Extract the [x, y] coordinate from the center of the cell holding the provided text.  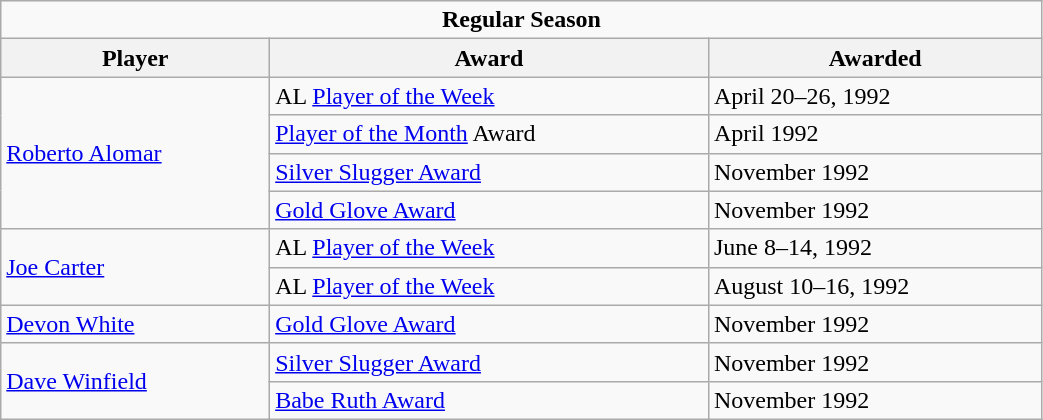
Player [136, 58]
April 20–26, 1992 [875, 96]
Dave Winfield [136, 381]
Joe Carter [136, 267]
Babe Ruth Award [490, 400]
Player of the Month Award [490, 134]
Award [490, 58]
August 10–16, 1992 [875, 286]
Regular Season [522, 20]
April 1992 [875, 134]
Devon White [136, 324]
Awarded [875, 58]
June 8–14, 1992 [875, 248]
Roberto Alomar [136, 153]
